Locate the cell with the specified text and output its (x, y) center coordinate. 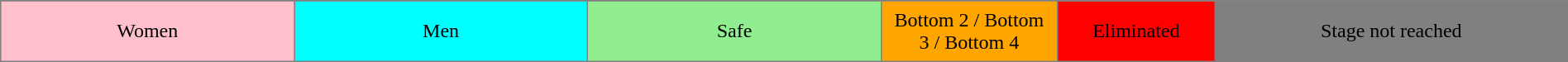
Bottom 2 / Bottom 3 / Bottom 4 (969, 31)
Men (442, 31)
Stage not reached (1391, 31)
Safe (734, 31)
Women (147, 31)
Eliminated (1136, 31)
